Search for the cell housing the specified text and yield its (X, Y) center coordinate. 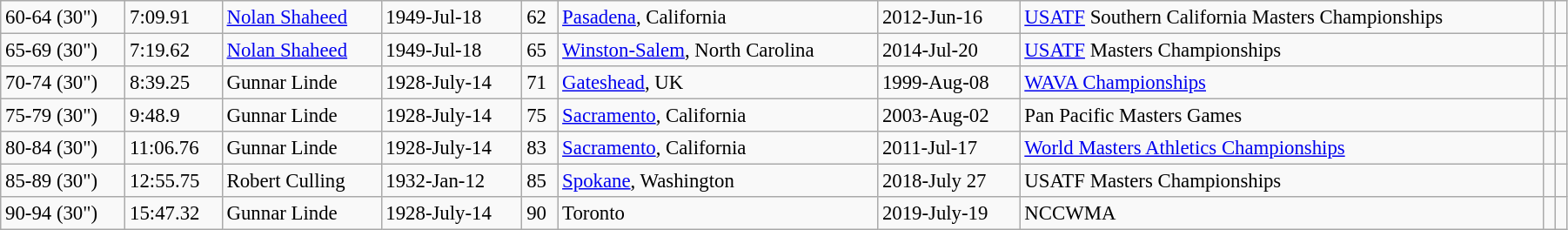
90 (539, 213)
65 (539, 51)
WAVA Championships (1282, 83)
2011-Jul-17 (948, 148)
World Masters Athletics Championships (1282, 148)
2014-Jul-20 (948, 51)
7:09.91 (174, 17)
1999-Aug-08 (948, 83)
90-94 (30") (63, 213)
12:55.75 (174, 181)
62 (539, 17)
9:48.9 (174, 116)
11:06.76 (174, 148)
60-64 (30") (63, 17)
Gateshead, UK (718, 83)
NCCWMA (1282, 213)
Spokane, Washington (718, 181)
83 (539, 148)
80-84 (30") (63, 148)
75 (539, 116)
Pan Pacific Masters Games (1282, 116)
Toronto (718, 213)
65-69 (30") (63, 51)
1932-Jan-12 (452, 181)
75-79 (30") (63, 116)
8:39.25 (174, 83)
2019-July-19 (948, 213)
15:47.32 (174, 213)
Robert Culling (301, 181)
85-89 (30") (63, 181)
Pasadena, California (718, 17)
71 (539, 83)
2018-July 27 (948, 181)
2012-Jun-16 (948, 17)
Winston-Salem, North Carolina (718, 51)
70-74 (30") (63, 83)
USATF Southern California Masters Championships (1282, 17)
7:19.62 (174, 51)
85 (539, 181)
2003-Aug-02 (948, 116)
